Detect which cell encompasses the target text, then output its [X, Y] center coordinate. 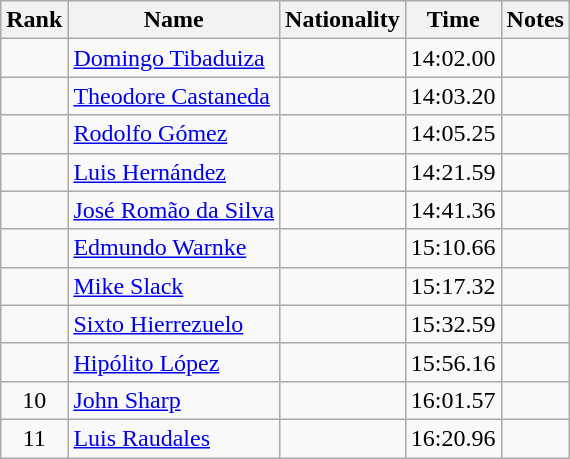
Nationality [343, 20]
John Sharp [174, 400]
14:41.36 [453, 210]
Luis Raudales [174, 438]
15:32.59 [453, 324]
15:56.16 [453, 362]
Luis Hernández [174, 172]
José Romão da Silva [174, 210]
14:21.59 [453, 172]
14:02.00 [453, 58]
Time [453, 20]
Domingo Tibaduiza [174, 58]
Notes [535, 20]
10 [34, 400]
15:10.66 [453, 248]
15:17.32 [453, 286]
Hipólito López [174, 362]
Edmundo Warnke [174, 248]
Sixto Hierrezuelo [174, 324]
Rank [34, 20]
11 [34, 438]
16:20.96 [453, 438]
16:01.57 [453, 400]
Rodolfo Gómez [174, 134]
Theodore Castaneda [174, 96]
14:03.20 [453, 96]
14:05.25 [453, 134]
Name [174, 20]
Mike Slack [174, 286]
